Capture the cell that displays the provided text and extract its (x, y) central coordinate. 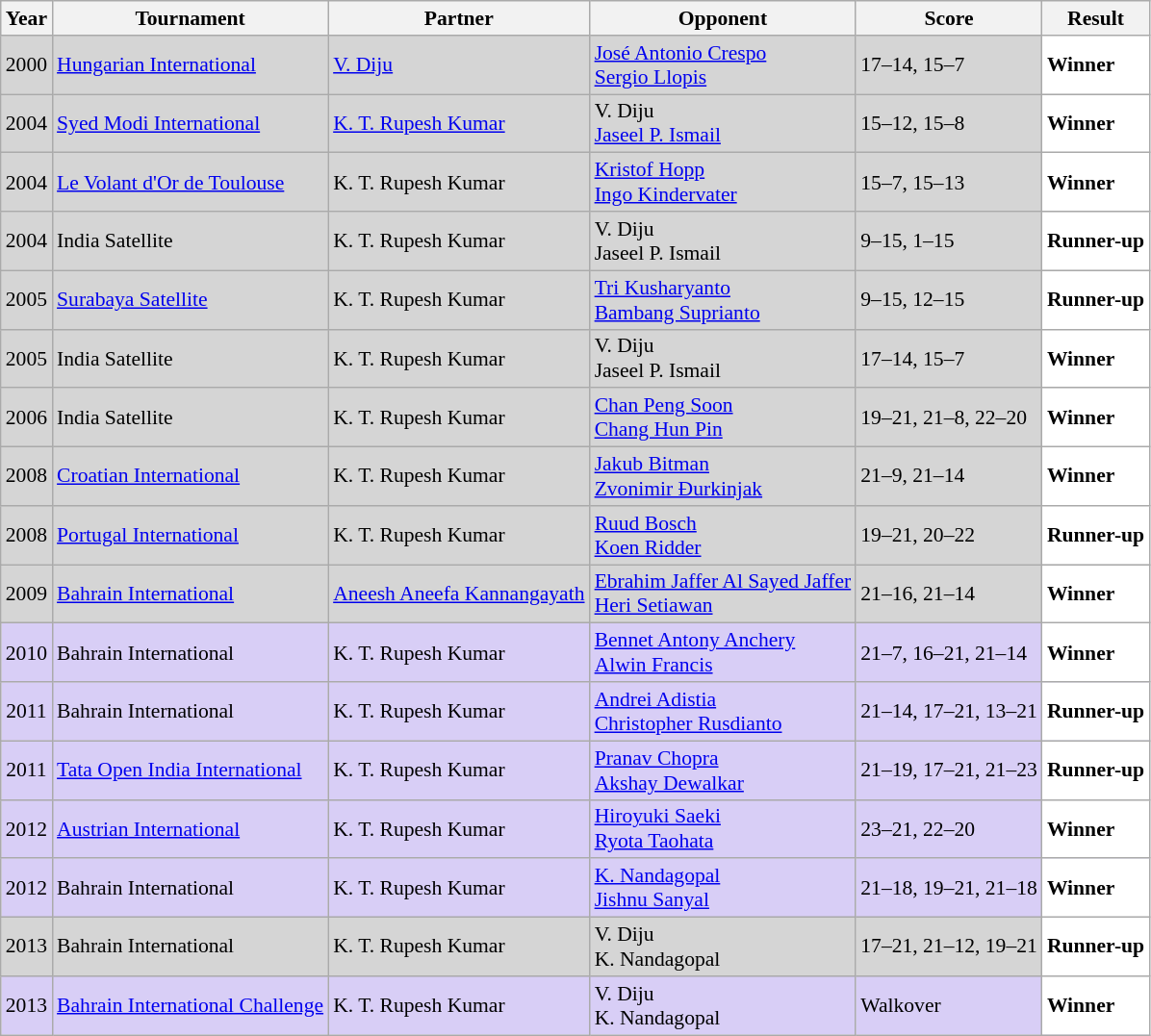
21–19, 17–21, 21–23 (949, 770)
2010 (27, 652)
José Antonio Crespo Sergio Llopis (724, 65)
K. Nandagopal Jishnu Sanyal (724, 889)
Hungarian International (191, 65)
15–12, 15–8 (949, 123)
Tri Kusharyanto Bambang Suprianto (724, 300)
Opponent (724, 18)
Ruud Bosch Koen Ridder (724, 535)
Year (27, 18)
Jakub Bitman Zvonimir Đurkinjak (724, 477)
19–21, 20–22 (949, 535)
Bahrain International Challenge (191, 1006)
21–16, 21–14 (949, 594)
Surabaya Satellite (191, 300)
19–21, 21–8, 22–20 (949, 417)
Portugal International (191, 535)
21–7, 16–21, 21–14 (949, 652)
Le Volant d'Or de Toulouse (191, 183)
Pranav Chopra Akshay Dewalkar (724, 770)
Score (949, 18)
9–15, 1–15 (949, 240)
Kristof Hopp Ingo Kindervater (724, 183)
Syed Modi International (191, 123)
21–18, 19–21, 21–18 (949, 889)
Croatian International (191, 477)
Bennet Antony Anchery Alwin Francis (724, 652)
21–14, 17–21, 13–21 (949, 712)
Result (1095, 18)
15–7, 15–13 (949, 183)
Aneesh Aneefa Kannangayath (458, 594)
Walkover (949, 1006)
Tata Open India International (191, 770)
21–9, 21–14 (949, 477)
9–15, 12–15 (949, 300)
Hiroyuki Saeki Ryota Taohata (724, 829)
Tournament (191, 18)
2009 (27, 594)
Austrian International (191, 829)
V. Diju (458, 65)
23–21, 22–20 (949, 829)
Ebrahim Jaffer Al Sayed Jaffer Heri Setiawan (724, 594)
Partner (458, 18)
17–21, 21–12, 19–21 (949, 947)
Chan Peng Soon Chang Hun Pin (724, 417)
2006 (27, 417)
2000 (27, 65)
Andrei Adistia Christopher Rusdianto (724, 712)
